Locate the cell with the specified text and output its [X, Y] center coordinate. 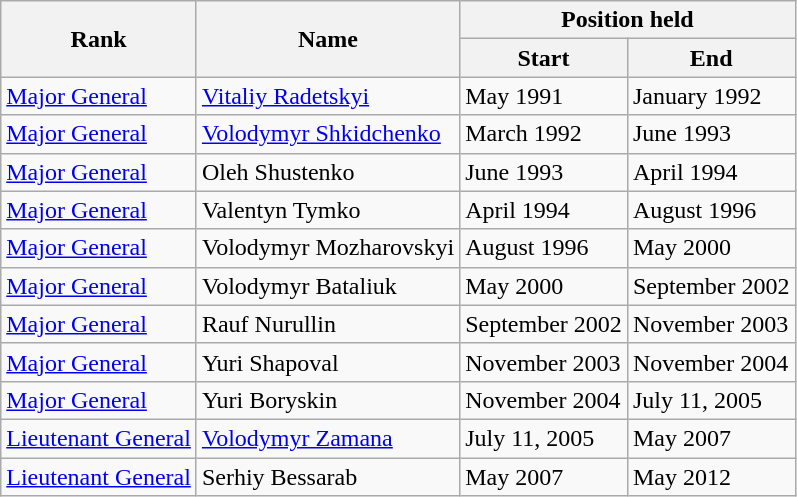
Name [328, 39]
Volodymyr Zamana [328, 438]
Volodymyr Bataliuk [328, 286]
January 1992 [711, 96]
Vitaliy Radetskyi [328, 96]
Yuri Shapoval [328, 362]
March 1992 [544, 134]
Volodymyr Mozharovskyi [328, 248]
Yuri Boryskin [328, 400]
Rank [99, 39]
Position held [628, 20]
Start [544, 58]
Valentyn Tymko [328, 210]
Volodymyr Shkidchenko [328, 134]
May 2012 [711, 477]
End [711, 58]
Rauf Nurullin [328, 324]
Oleh Shustenko [328, 172]
Serhiy Bessarab [328, 477]
May 1991 [544, 96]
